Return [x, y] of the center of cell containing provided text 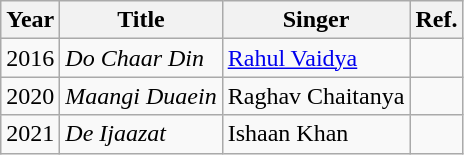
Raghav Chaitanya [316, 96]
Singer [316, 20]
2021 [30, 134]
2016 [30, 58]
Ref. [436, 20]
Ishaan Khan [316, 134]
Title [141, 20]
Do Chaar Din [141, 58]
Year [30, 20]
Rahul Vaidya [316, 58]
2020 [30, 96]
De Ijaazat [141, 134]
Maangi Duaein [141, 96]
